Identify which cell holds the provided text, then report its (X, Y) central coordinate. 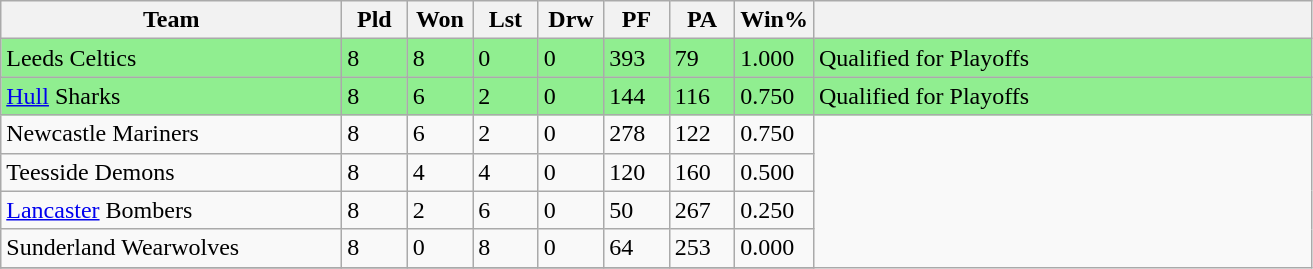
Leeds Celtics (172, 58)
PA (702, 20)
0.000 (774, 248)
267 (702, 210)
Team (172, 20)
Newcastle Mariners (172, 134)
0.500 (774, 172)
Sunderland Wearwolves (172, 248)
79 (702, 58)
Pld (375, 20)
Lst (506, 20)
0.250 (774, 210)
Won (440, 20)
116 (702, 96)
144 (637, 96)
122 (702, 134)
160 (702, 172)
PF (637, 20)
64 (637, 248)
1.000 (774, 58)
Drw (571, 20)
50 (637, 210)
Lancaster Bombers (172, 210)
253 (702, 248)
Win% (774, 20)
Teesside Demons (172, 172)
Hull Sharks (172, 96)
278 (637, 134)
393 (637, 58)
120 (637, 172)
